Return the (x, y) coordinate for the center point of the cell that contains the specified text.  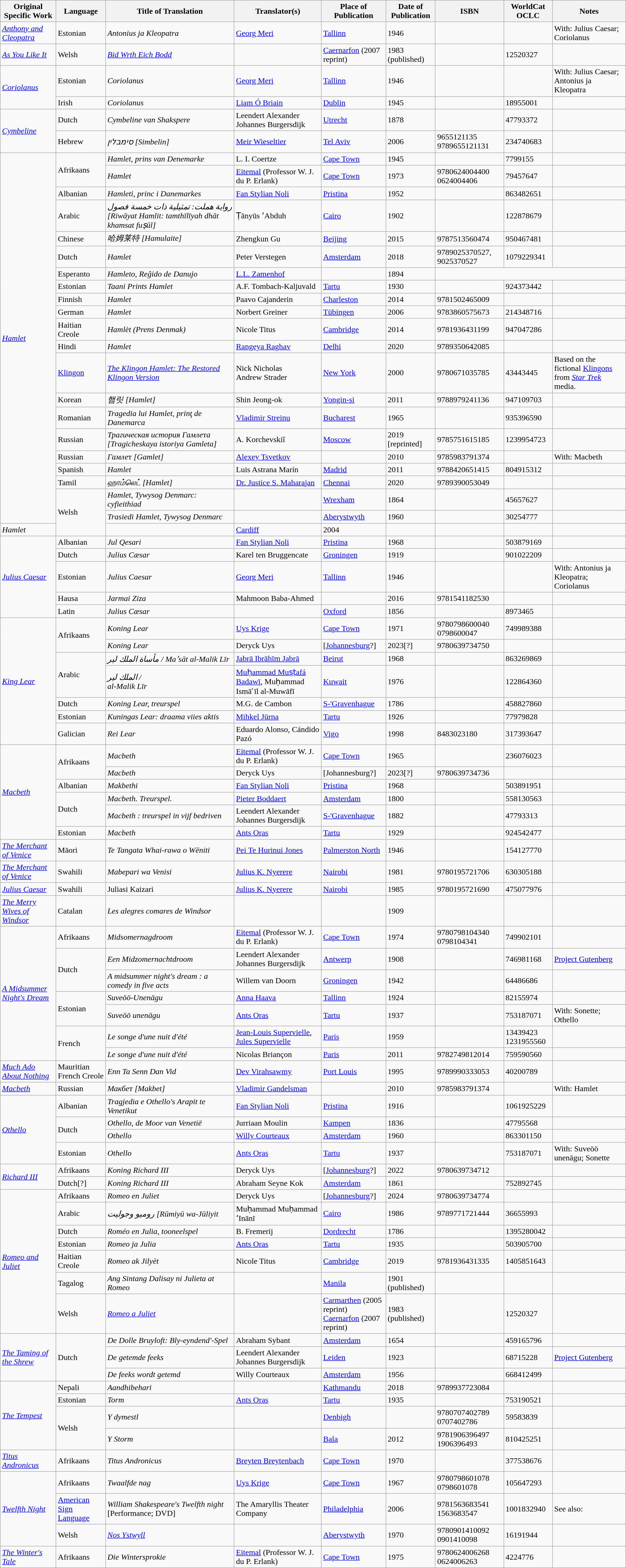
Madrid (354, 469)
Hindi (81, 346)
47793313 (528, 816)
8973465 (528, 611)
1973 (411, 176)
4224776 (528, 1557)
Yongin-si (354, 400)
458827860 (528, 704)
935396590 (528, 418)
Koning Lear, treurspel (170, 704)
With: Julius Caesar; Coriolanus (589, 33)
759590560 (528, 1054)
Paavo Cajanderin (278, 299)
9788979241136 (469, 400)
A Midsummer Night's Dream (28, 993)
810425251 (528, 1439)
Ang Sintang Dalisay ni Julieta at Romeo (170, 1283)
1919 (411, 555)
Cardiff (278, 529)
With: Antonius ja Kleopatra; Coriolanus (589, 577)
Torm (170, 1400)
2022 (411, 1170)
Title of Translation (170, 11)
9789990333053 (469, 1071)
Romeo ak Jilyèt (170, 1261)
Makbethi (170, 786)
Tübingen (354, 312)
Vladimir Gandelsman (278, 1088)
Bucharest (354, 418)
9780639734750 (469, 646)
B. Fremerij (278, 1231)
Klingon (81, 373)
16191944 (528, 1535)
752892745 (528, 1183)
Mabepari wa Venisi (170, 872)
947047286 (528, 329)
Nicolas Briançon (278, 1054)
1908 (411, 959)
Midsomernagdroom (170, 937)
A midsummer night's dream : a comedy in five acts (170, 980)
Original Specific Work (28, 11)
Nos Ystwyll (170, 1535)
1942 (411, 980)
Die Wintersprokie (170, 1557)
Kuwait (354, 682)
L.L. Zamenhof (278, 274)
1861 (411, 1183)
2004 (354, 529)
503891951 (528, 786)
9781541182530 (469, 599)
9781936431199 (469, 329)
Pieter Boddaert (278, 798)
Chennai (354, 482)
Richard III (28, 1177)
Moscow (354, 439)
749902101 (528, 937)
Hebrew (81, 142)
Romanian (81, 418)
The Taming of the Shrew (28, 1357)
סימבלין [Simbelin] (170, 142)
Dutch[?] (81, 1183)
Y dymestl (170, 1417)
2019 (411, 1261)
As You Like It (28, 55)
WorldCat OCLC (528, 11)
9789025370527, 9025370527 (469, 257)
97806240062680624006263 (469, 1557)
1986 (411, 1214)
9789937723084 (469, 1387)
Translator(s) (278, 11)
ISBN (469, 11)
King Lear (28, 681)
1901 (published) (411, 1283)
924373442 (528, 287)
Aandhibehari (170, 1387)
1995 (411, 1071)
Jarmai Ziza (170, 599)
Alexey Tsvetkov (278, 457)
Much Ado About Nothing (28, 1071)
De feeks wordt getemd (170, 1374)
Tragedia lui Hamlet, prinţ de Danemarca (170, 418)
2012 (411, 1439)
Manila (354, 1283)
236076023 (528, 756)
Based on the fictional Klingons from Star Trek media. (589, 373)
1967 (411, 1483)
Taani Prints Hamlet (170, 287)
The Merry Wives of Windsor (28, 911)
Трагическая история Гамлета [Tragicheskaya istoriya Gamleta] (170, 439)
9780671035785 (469, 373)
Te Tangata Whai-rawa o Wēniti (170, 850)
Muḥammad Muḥammad ʻInānī (278, 1214)
36655993 (528, 1214)
47795568 (528, 1123)
Galician (81, 734)
Макбет [Makbet] (170, 1088)
377538676 (528, 1461)
Suveöö-Unenägu (170, 998)
503879169 (528, 542)
1836 (411, 1123)
122878679 (528, 215)
Tamil (81, 482)
97807986000400798600047 (469, 629)
Willem van Doorn (278, 980)
Les alegres comares de Windsor (170, 911)
Kuningas Lear: draama viies aktis (170, 717)
59583839 (528, 1417)
German (81, 312)
A.F. Tombach-Kaljuvald (278, 287)
Zhengkun Gu (278, 239)
Hausa (81, 599)
9789771721444 (469, 1214)
M.G. de Cambon (278, 704)
Roméo en Julia, tooneelspel (170, 1231)
475077976 (528, 889)
1975 (411, 1557)
Peter Verstegen (278, 257)
Rangeya Raghav (278, 346)
مأساة الملك لير / Maʼsāt al-Malik Līr (170, 659)
Irish (81, 103)
1909 (411, 911)
New York (354, 373)
The Winter's Tale (28, 1557)
Гамлет [Gamlet] (170, 457)
Cymbeline (28, 131)
Spanish (81, 469)
68715228 (528, 1357)
9780195721690 (469, 889)
Pei Te Hurinui Jones (278, 850)
Hamlet, Tywysog Denmarc: cyfieithiad (170, 500)
9785751615185 (469, 439)
122864360 (528, 682)
1864 (411, 500)
47793372 (528, 120)
Latin (81, 611)
Korean (81, 400)
哈姆莱特 [Hamulaite] (170, 239)
97815636835411563683547 (469, 1509)
1902 (411, 215)
Charleston (354, 299)
Liam Ó Briain (278, 103)
See also: (589, 1509)
With: Macbeth (589, 457)
Bala (354, 1439)
749989388 (528, 629)
Othello, de Moor van Venetië (170, 1123)
Twelfth Night (28, 1509)
Bid Wrth Eich Bodd (170, 55)
Beirut (354, 659)
Palmerston North (354, 850)
Norbert Greiner (278, 312)
Trasiedi Hamlet, Tywysog Denmarc (170, 517)
234740683 (528, 142)
With: Julius Caesar; Antonius ja Kleopatra (589, 81)
77979828 (528, 717)
Carmarthen (2005 reprint) Caernarfon (2007 reprint) (354, 1314)
Māori (81, 850)
214348716 (528, 312)
American Sign Language (81, 1509)
9780639734736 (469, 773)
Dordrecht (354, 1231)
Romeo en Juliet (170, 1196)
Nick NicholasAndrew Strader (278, 373)
Enn Ta Senn Dan Vid (170, 1071)
Romeo ja Julia (170, 1244)
Leiden (354, 1357)
1800 (411, 798)
Catalan (81, 911)
1981 (411, 872)
A. Korchevskiĭ (278, 439)
97807981043400798104341 (469, 937)
De Dolle Bruyloft: Bly-eyndend'-Spel (170, 1340)
Dev Virahsawmy (278, 1071)
9783860575673 (469, 312)
1926 (411, 717)
Anna Haava (278, 998)
97807074027890707402786 (469, 1417)
Abraham Sybant (278, 1340)
1856 (411, 611)
134394231231955560 (528, 1037)
رواية هملت: تمثيلية ذات خمسة فصول [Riwāyat Hamlit: tamthīlīyah dhāt khamsat fuṣūl] (170, 215)
Romeo a Juliet (170, 1314)
1924 (411, 998)
1894 (411, 274)
French (81, 1043)
Antonius ja Kleopatra (170, 33)
97806240044000624004406 (469, 176)
Hamleto, Reĝido de Danujo (170, 274)
Utrecht (354, 120)
Place of Publication (354, 11)
79457647 (528, 176)
947109703 (528, 400)
9781936431335 (469, 1261)
924542477 (528, 833)
Dr. Justice S. Maharajan (278, 482)
9780195721706 (469, 872)
18955001 (528, 103)
1001832940 (528, 1509)
Denbigh (354, 1417)
82155974 (528, 998)
1923 (411, 1357)
Language (81, 11)
Anthony and Cleopatra (28, 33)
The Tempest (28, 1416)
Y Storm (170, 1439)
668412499 (528, 1374)
1930 (411, 287)
With: Sonette; Othello (589, 1015)
863269869 (528, 659)
Wrexham (354, 500)
2000 (411, 373)
746981168 (528, 959)
Rei Lear (170, 734)
Mahmoon Baba-Ahmed (278, 599)
Jean-Louis Supervielle, Jules Supervielle (278, 1037)
9780639734774 (469, 1196)
Delhi (354, 346)
901022209 (528, 555)
Romeo and Juliet (28, 1261)
45657627 (528, 500)
9780639734712 (469, 1170)
Tel Aviv (354, 142)
Antwerp (354, 959)
1061925229 (528, 1106)
503905700 (528, 1244)
9789350642085 (469, 346)
Tagalog (81, 1283)
9781906396497 1906396493 (469, 1439)
950467481 (528, 239)
1956 (411, 1374)
Meir Wieseltier (278, 142)
William Shakespeare's Twelfth night [Performance; DVD] (170, 1509)
Chinese (81, 239)
Juliasi Kaizari (170, 889)
43443445 (528, 373)
Cymbeline van Shakspere (170, 120)
1395280042 (528, 1231)
459165796 (528, 1340)
Twaalfde nag (170, 1483)
1985 (411, 889)
Date of Publication (411, 11)
863301150 (528, 1136)
1878 (411, 120)
The Klingon Hamlet: The Restored Klingon Version (170, 373)
Abraham Seyne Kok (278, 1183)
Hamlèt (Prens Denmak) (170, 329)
Luis Astrana Marín (278, 469)
Vigo (354, 734)
Hamlet, prins van Denemarke (170, 159)
الملك لير /al-Malik Līr (170, 682)
Mihkel Jürna (278, 717)
Breyten Breytenbach (278, 1461)
9788420651415 (469, 469)
1239954723 (528, 439)
97809014100920901410098 (469, 1535)
317393647 (528, 734)
753190521 (528, 1400)
Jurriaan Moulin (278, 1123)
2016 (411, 599)
1405851643 (528, 1261)
105647293 (528, 1483)
Mauritian French Creole (81, 1071)
Een Midzomernachtdroom (170, 959)
2024 (411, 1196)
Philadelphia (354, 1509)
630305188 (528, 872)
804915312 (528, 469)
With: Suveöö unenägu; Sonette (589, 1153)
2015 (411, 239)
Beijing (354, 239)
Tragjedia e Othello's Arapit te Venetikut (170, 1106)
Kampen (354, 1123)
96551211359789655121131 (469, 142)
1916 (411, 1106)
97807986010780798601078 (469, 1483)
روميو وجوليت [Rūmiyū wa-Jūliyit (170, 1214)
ஹாம்லெட் [Hamlet] (170, 482)
1959 (411, 1037)
The Amaryllis Theater Company (278, 1509)
Macbeth : treurspel in vijf bedriven (170, 816)
9789390053049 (469, 482)
Kathmandu (354, 1387)
7799155 (528, 159)
Notes (589, 11)
40200789 (528, 1071)
1952 (411, 193)
8483023180 (469, 734)
Vladimir Streinu (278, 418)
Jul Qesari (170, 542)
2019 [reprinted] (411, 439)
De getemde feeks (170, 1357)
30254777 (528, 517)
1998 (411, 734)
햄릿 [Hamlet] (170, 400)
9787513560474 (469, 239)
Esperanto (81, 274)
Ṭānyūs ʻAbduh (278, 215)
Muḥammad Muṣṭafá Badawī, Muḥammad Ismāʿīl al-Muwāfī (278, 682)
Caernarfon (2007 reprint) (354, 55)
154127770 (528, 850)
1929 (411, 833)
9781502465009 (469, 299)
L. I. Coertze (278, 159)
863482651 (528, 193)
Shin Jeong-ok (278, 400)
Dublin (354, 103)
With: Hamlet (589, 1088)
64486686 (528, 980)
Oxford (354, 611)
Port Louis (354, 1071)
Jabrā Ibrāhīm Jabrā (278, 659)
Finnish (81, 299)
1974 (411, 937)
1882 (411, 816)
1971 (411, 629)
1976 (411, 682)
558130563 (528, 798)
1079229341 (528, 257)
1654 (411, 1340)
Karel ten Bruggencate (278, 555)
9782749812014 (469, 1054)
Macbeth. Treurspel. (170, 798)
Hamleti, princ i Danemarkes (170, 193)
Eduardo Alonso, Cándido Pazó (278, 734)
Suveöö unenägu (170, 1015)
Nepali (81, 1387)
